Determine the [X, Y] coordinate at the center of the cell enclosing the given text.  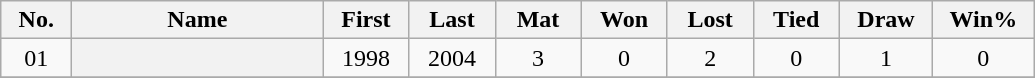
Tied [796, 20]
01 [36, 58]
1998 [366, 58]
Mat [538, 20]
First [366, 20]
2004 [452, 58]
Draw [886, 20]
Last [452, 20]
3 [538, 58]
2 [710, 58]
Win% [984, 20]
No. [36, 20]
Lost [710, 20]
Name [198, 20]
Won [624, 20]
1 [886, 58]
